From the cell containing the given text, extract its center point as [X, Y] coordinate. 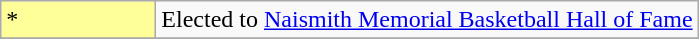
* [78, 20]
Elected to Naismith Memorial Basketball Hall of Fame [427, 20]
